Locate the cell with the specified text and output its [X, Y] center coordinate. 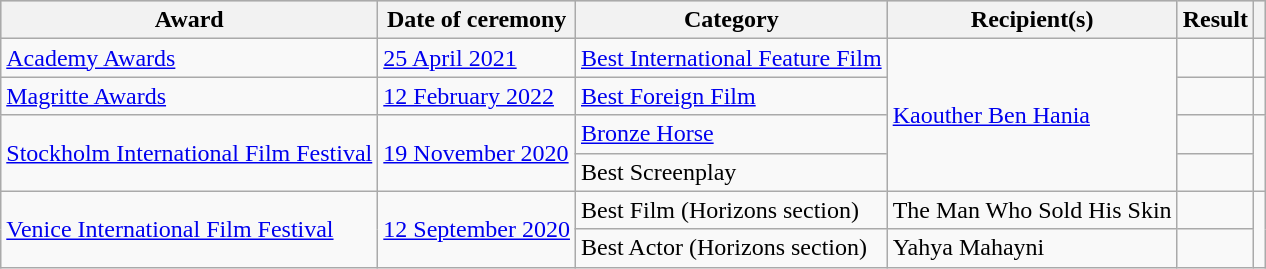
Stockholm International Film Festival [190, 153]
25 April 2021 [477, 58]
12 February 2022 [477, 96]
19 November 2020 [477, 153]
Kaouther Ben Hania [1032, 115]
The Man Who Sold His Skin [1032, 210]
Best Actor (Horizons section) [731, 248]
Academy Awards [190, 58]
Best Foreign Film [731, 96]
Date of ceremony [477, 20]
Venice International Film Festival [190, 229]
Award [190, 20]
Best International Feature Film [731, 58]
Category [731, 20]
Bronze Horse [731, 134]
Recipient(s) [1032, 20]
Best Film (Horizons section) [731, 210]
12 September 2020 [477, 229]
Best Screenplay [731, 172]
Magritte Awards [190, 96]
Yahya Mahayni [1032, 248]
Result [1215, 20]
